Detect which cell encompasses the target text, then output its [X, Y] center coordinate. 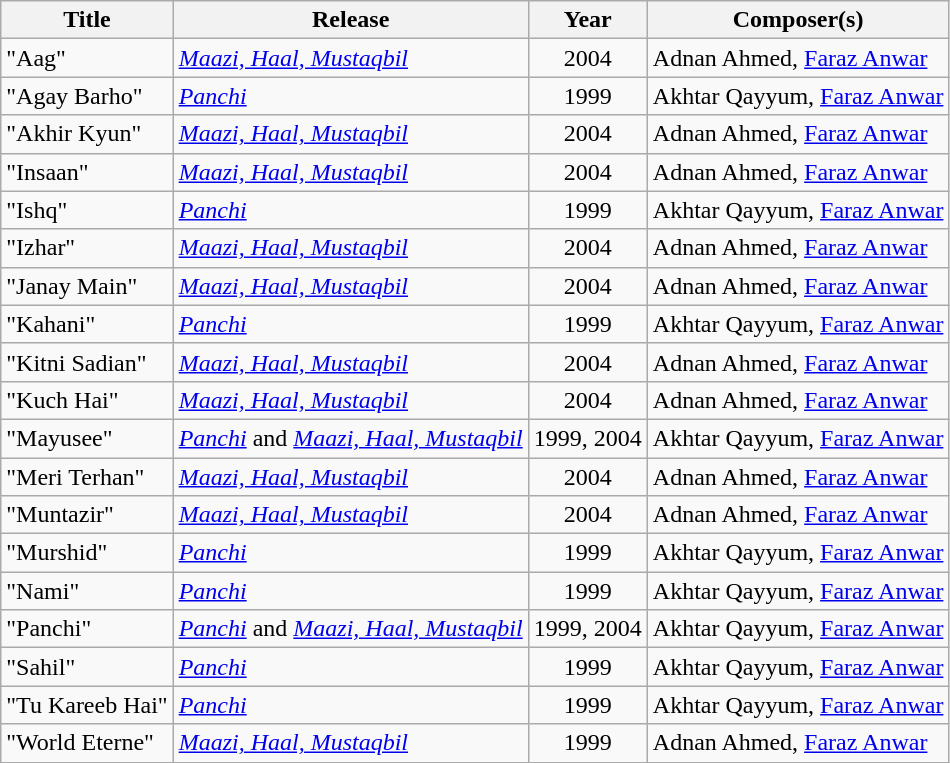
"Ishq" [87, 210]
"Meri Terhan" [87, 477]
"Kahani" [87, 324]
"Janay Main" [87, 286]
Release [350, 20]
"Akhir Kyun" [87, 134]
"Nami" [87, 591]
"Panchi" [87, 629]
"Muntazir" [87, 515]
Year [588, 20]
"Tu Kareeb Hai" [87, 705]
"Murshid" [87, 553]
Title [87, 20]
"World Eterne" [87, 743]
"Kitni Sadian" [87, 362]
"Izhar" [87, 248]
"Sahil" [87, 667]
"Aag" [87, 58]
Composer(s) [798, 20]
"Kuch Hai" [87, 400]
"Insaan" [87, 172]
"Agay Barho" [87, 96]
"Mayusee" [87, 438]
